From the cell containing the given text, extract its center point as (X, Y) coordinate. 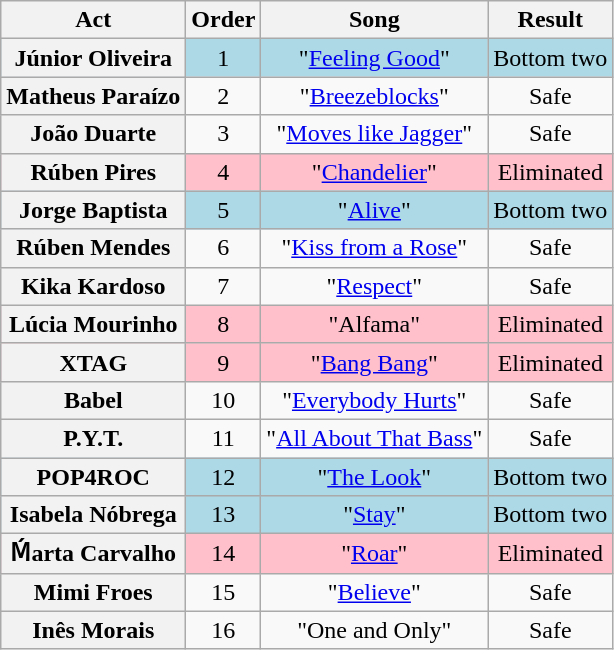
XTAG (94, 362)
Result (550, 20)
Lúcia Mourinho (94, 324)
"Bang Bang" (374, 362)
"Moves like Jagger" (374, 134)
Act (94, 20)
10 (224, 400)
3 (224, 134)
Inês Morais (94, 630)
Isabela Nóbrega (94, 515)
9 (224, 362)
Mimi Froes (94, 592)
Júnior Oliveira (94, 58)
"One and Only" (374, 630)
14 (224, 554)
"Roar" (374, 554)
"Alive" (374, 210)
"Breezeblocks" (374, 96)
"Kiss from a Rose" (374, 248)
Rúben Pires (94, 172)
"The Look" (374, 477)
"Everybody Hurts" (374, 400)
"Believe" (374, 592)
Song (374, 20)
5 (224, 210)
P.Y.T. (94, 438)
4 (224, 172)
15 (224, 592)
Ḿarta Carvalho (94, 554)
"Alfama" (374, 324)
"All About That Bass" (374, 438)
"Feeling Good" (374, 58)
16 (224, 630)
Babel (94, 400)
12 (224, 477)
8 (224, 324)
2 (224, 96)
POP4ROC (94, 477)
João Duarte (94, 134)
Rúben Mendes (94, 248)
1 (224, 58)
Matheus Paraízo (94, 96)
"Chandelier" (374, 172)
"Respect" (374, 286)
"Stay" (374, 515)
Kika Kardoso (94, 286)
Jorge Baptista (94, 210)
6 (224, 248)
7 (224, 286)
13 (224, 515)
Order (224, 20)
11 (224, 438)
